Determine the [X, Y] coordinate at the center of the cell enclosing the given text.  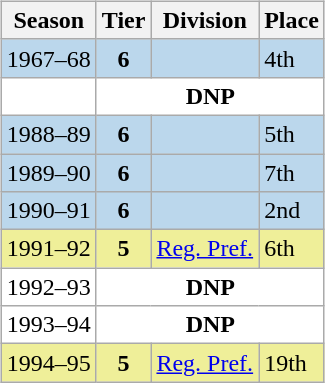
4th [292, 58]
Division [205, 20]
Place [292, 20]
1994–95 [48, 363]
Tier [124, 20]
1991–92 [48, 249]
1988–89 [48, 134]
1967–68 [48, 58]
5th [292, 134]
2nd [292, 211]
1989–90 [48, 173]
6th [292, 249]
1990–91 [48, 211]
7th [292, 173]
1993–94 [48, 325]
19th [292, 363]
1992–93 [48, 287]
Season [48, 20]
